Return (X, Y) of the center of cell containing provided text 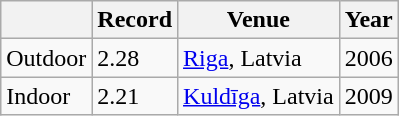
Venue (259, 20)
2006 (368, 58)
2.21 (135, 96)
Indoor (46, 96)
Year (368, 20)
Record (135, 20)
2009 (368, 96)
Riga, Latvia (259, 58)
Outdoor (46, 58)
2.28 (135, 58)
Kuldīga, Latvia (259, 96)
